Return the [X, Y] coordinate for the center point of the cell that contains the specified text.  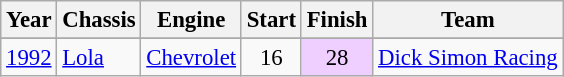
Year [29, 20]
Chevrolet [191, 58]
Dick Simon Racing [468, 58]
Chassis [99, 20]
28 [336, 58]
Start [271, 20]
Engine [191, 20]
1992 [29, 58]
Team [468, 20]
Finish [336, 20]
16 [271, 58]
Lola [99, 58]
